Search for the cell housing the specified text and yield its (X, Y) center coordinate. 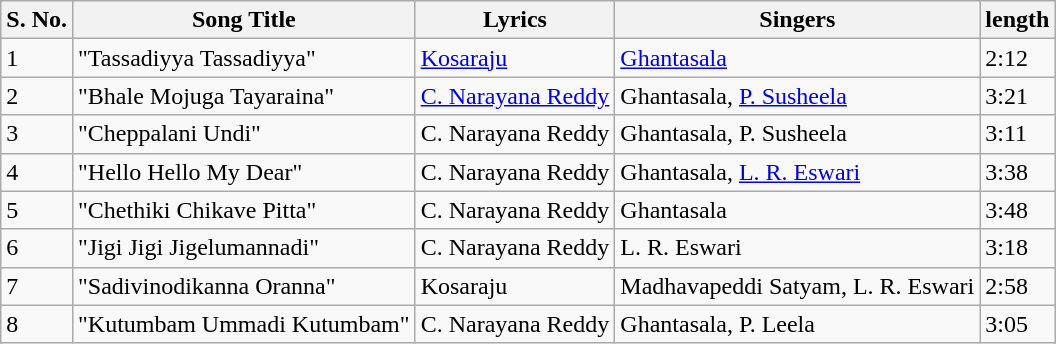
L. R. Eswari (798, 248)
Song Title (244, 20)
3:38 (1018, 172)
2:58 (1018, 286)
3 (37, 134)
3:18 (1018, 248)
"Chethiki Chikave Pitta" (244, 210)
"Kutumbam Ummadi Kutumbam" (244, 324)
"Jigi Jigi Jigelumannadi" (244, 248)
length (1018, 20)
Singers (798, 20)
6 (37, 248)
Ghantasala, L. R. Eswari (798, 172)
"Cheppalani Undi" (244, 134)
Madhavapeddi Satyam, L. R. Eswari (798, 286)
3:05 (1018, 324)
2 (37, 96)
3:48 (1018, 210)
Ghantasala, P. Leela (798, 324)
3:11 (1018, 134)
S. No. (37, 20)
2:12 (1018, 58)
"Bhale Mojuga Tayaraina" (244, 96)
7 (37, 286)
8 (37, 324)
4 (37, 172)
5 (37, 210)
"Sadivinodikanna Oranna" (244, 286)
3:21 (1018, 96)
Lyrics (515, 20)
"Hello Hello My Dear" (244, 172)
"Tassadiyya Tassadiyya" (244, 58)
1 (37, 58)
